Search for the cell housing the specified text and yield its (X, Y) center coordinate. 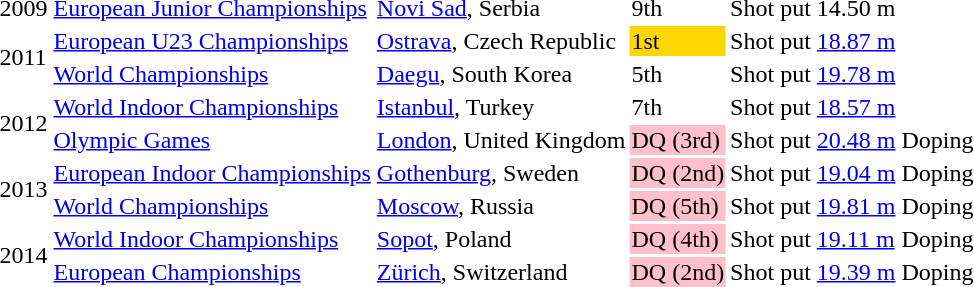
Istanbul, Turkey (501, 107)
Daegu, South Korea (501, 74)
18.87 m (856, 41)
European Championships (212, 272)
London, United Kingdom (501, 140)
Ostrava, Czech Republic (501, 41)
19.11 m (856, 239)
DQ (4th) (678, 239)
5th (678, 74)
DQ (5th) (678, 206)
18.57 m (856, 107)
19.04 m (856, 173)
Sopot, Poland (501, 239)
19.81 m (856, 206)
European U23 Championships (212, 41)
Zürich, Switzerland (501, 272)
Olympic Games (212, 140)
20.48 m (856, 140)
Moscow, Russia (501, 206)
European Indoor Championships (212, 173)
19.78 m (856, 74)
1st (678, 41)
DQ (3rd) (678, 140)
7th (678, 107)
19.39 m (856, 272)
Gothenburg, Sweden (501, 173)
